Output the [x, y] coordinate of the center of the cell containing the given text.  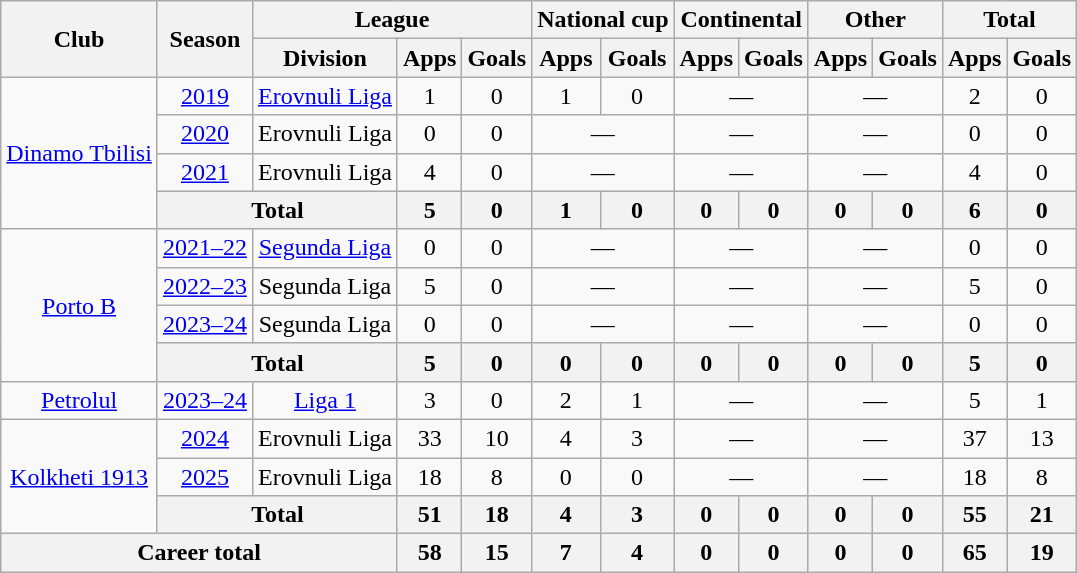
National cup [603, 20]
League [392, 20]
7 [566, 553]
65 [974, 553]
2020 [204, 134]
Porto B [80, 305]
51 [429, 515]
37 [974, 438]
Petrolul [80, 400]
19 [1042, 553]
58 [429, 553]
2019 [204, 96]
Dinamo Tbilisi [80, 153]
Continental [741, 20]
Other [875, 20]
Club [80, 39]
2021–22 [204, 248]
55 [974, 515]
2024 [204, 438]
2021 [204, 172]
6 [974, 210]
2022–23 [204, 286]
2025 [204, 477]
10 [497, 438]
13 [1042, 438]
Kolkheti 1913 [80, 476]
33 [429, 438]
21 [1042, 515]
Career total [200, 553]
Division [324, 58]
15 [497, 553]
Liga 1 [324, 400]
Season [204, 39]
